Pinpoint the cell where the given text exists, returning its [x, y] midpoint coordinate. 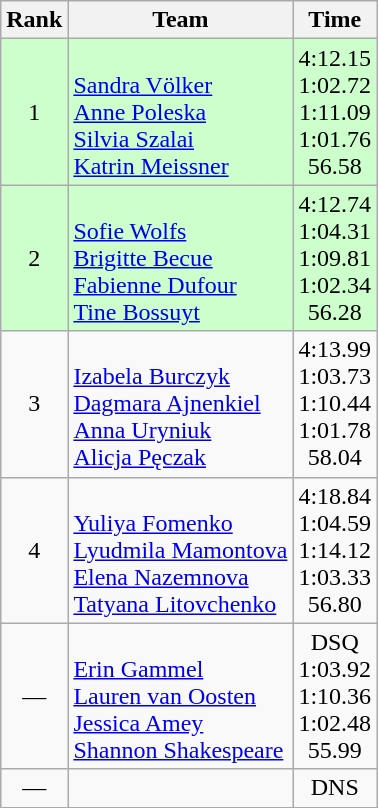
Sofie WolfsBrigitte BecueFabienne DufourTine Bossuyt [180, 258]
2 [34, 258]
4:12.151:02.721:11.091:01.7656.58 [335, 112]
DSQ1:03.921:10.361:02.4855.99 [335, 696]
Rank [34, 20]
DNS [335, 788]
Yuliya FomenkoLyudmila MamontovaElena NazemnovaTatyana Litovchenko [180, 550]
4:13.991:03.731:10.441:01.7858.04 [335, 404]
4 [34, 550]
4:18.841:04.591:14.121:03.3356.80 [335, 550]
Sandra VölkerAnne PoleskaSilvia SzalaiKatrin Meissner [180, 112]
Izabela BurczykDagmara AjnenkielAnna UryniukAlicja Pęczak [180, 404]
Time [335, 20]
1 [34, 112]
Erin GammelLauren van OostenJessica AmeyShannon Shakespeare [180, 696]
Team [180, 20]
4:12.741:04.311:09.811:02.3456.28 [335, 258]
3 [34, 404]
